For the text-containing cell, return its midpoint in [X, Y] coordinate format. 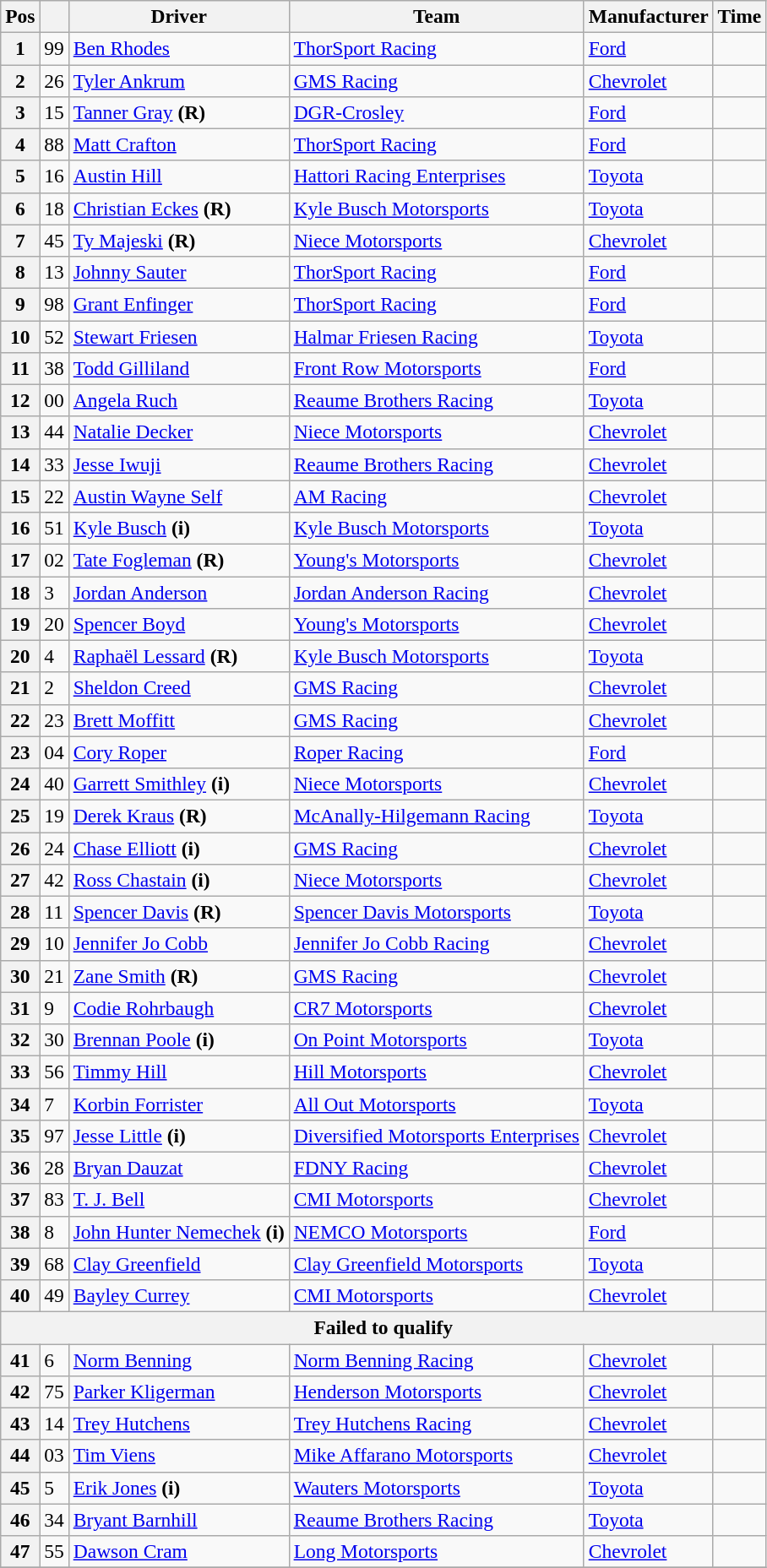
Tyler Ankrum [179, 80]
Trey Hutchens Racing [436, 1424]
Jennifer Jo Cobb [179, 944]
FDNY Racing [436, 1168]
Spencer Davis (R) [179, 912]
Todd Gilliland [179, 368]
Grant Enfinger [179, 304]
Brennan Poole (i) [179, 1039]
Norm Benning Racing [436, 1359]
55 [54, 1551]
Tanner Gray (R) [179, 112]
Codie Rohrbaugh [179, 1008]
Long Motorsports [436, 1551]
Jordan Anderson Racing [436, 592]
Jesse Iwuji [179, 464]
Kyle Busch (i) [179, 528]
Tate Fogleman (R) [179, 560]
39 [20, 1264]
Hill Motorsports [436, 1072]
47 [20, 1551]
Stewart Friesen [179, 336]
97 [54, 1136]
1 [20, 48]
Ty Majeski (R) [179, 241]
Cory Roper [179, 752]
John Hunter Nemechek (i) [179, 1232]
Erik Jones (i) [179, 1488]
Spencer Davis Motorsports [436, 912]
25 [20, 816]
31 [20, 1008]
DGR-Crosley [436, 112]
Jennifer Jo Cobb Racing [436, 944]
32 [20, 1039]
00 [54, 400]
Raphaël Lessard (R) [179, 656]
Halmar Friesen Racing [436, 336]
99 [54, 48]
Natalie Decker [179, 432]
27 [20, 880]
Hattori Racing Enterprises [436, 176]
Tim Viens [179, 1456]
Angela Ruch [179, 400]
Christian Eckes (R) [179, 209]
03 [54, 1456]
29 [20, 944]
75 [54, 1392]
Timmy Hill [179, 1072]
Matt Crafton [179, 144]
Failed to qualify [383, 1327]
37 [20, 1200]
02 [54, 560]
Norm Benning [179, 1359]
Mike Affarano Motorsports [436, 1456]
88 [54, 144]
Spencer Boyd [179, 624]
98 [54, 304]
Team [436, 16]
Austin Wayne Self [179, 496]
83 [54, 1200]
12 [20, 400]
Jordan Anderson [179, 592]
Diversified Motorsports Enterprises [436, 1136]
04 [54, 752]
Parker Kligerman [179, 1392]
All Out Motorsports [436, 1104]
NEMCO Motorsports [436, 1232]
Jesse Little (i) [179, 1136]
Manufacturer [649, 16]
T. J. Bell [179, 1200]
41 [20, 1359]
Bryan Dauzat [179, 1168]
Clay Greenfield [179, 1264]
35 [20, 1136]
Austin Hill [179, 176]
Korbin Forrister [179, 1104]
36 [20, 1168]
CR7 Motorsports [436, 1008]
68 [54, 1264]
Pos [20, 16]
Bayley Currey [179, 1295]
McAnally-Hilgemann Racing [436, 816]
Trey Hutchens [179, 1424]
On Point Motorsports [436, 1039]
Bryant Barnhill [179, 1520]
Derek Kraus (R) [179, 816]
Dawson Cram [179, 1551]
Driver [179, 16]
43 [20, 1424]
Chase Elliott (i) [179, 848]
Sheldon Creed [179, 688]
56 [54, 1072]
Henderson Motorsports [436, 1392]
Front Row Motorsports [436, 368]
Ben Rhodes [179, 48]
51 [54, 528]
Clay Greenfield Motorsports [436, 1264]
AM Racing [436, 496]
Johnny Sauter [179, 272]
Garrett Smithley (i) [179, 784]
46 [20, 1520]
52 [54, 336]
Brett Moffitt [179, 720]
Ross Chastain (i) [179, 880]
Roper Racing [436, 752]
17 [20, 560]
Wauters Motorsports [436, 1488]
Time [740, 16]
49 [54, 1295]
Zane Smith (R) [179, 976]
